Provide the [x, y] coordinate of the cell's center where the given text is located.  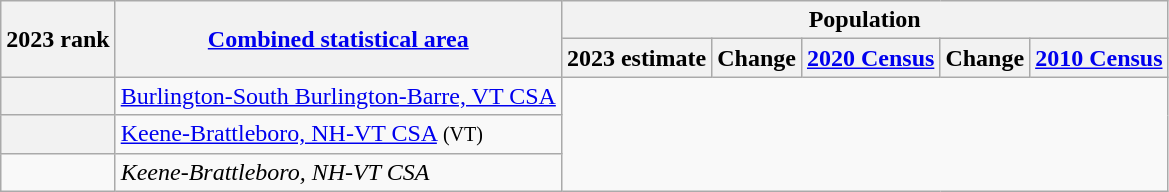
Keene-Brattleboro, NH-VT CSA (VT) [338, 134]
Keene-Brattleboro, NH-VT CSA [338, 172]
2023 rank [58, 39]
Burlington-South Burlington-Barre, VT CSA [338, 96]
Population [864, 20]
2020 Census [870, 58]
Combined statistical area [338, 39]
2023 estimate [636, 58]
2010 Census [1099, 58]
